Pinpoint the cell where the given text exists, returning its (x, y) midpoint coordinate. 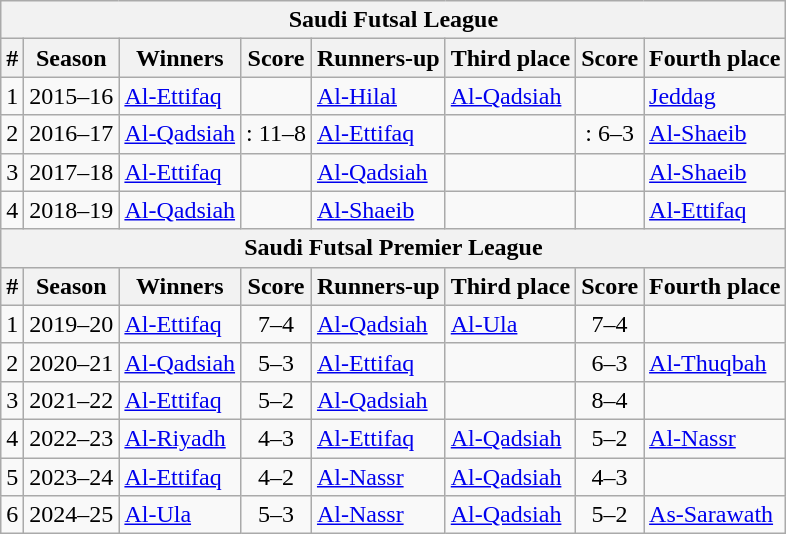
Saudi Futsal Premier League (394, 248)
2017–18 (72, 172)
2018–19 (72, 210)
2023–24 (72, 477)
2020–21 (72, 362)
5 (12, 477)
2024–25 (72, 515)
Jeddag (715, 96)
6–3 (610, 362)
2016–17 (72, 134)
2022–23 (72, 438)
2021–22 (72, 400)
6 (12, 515)
: 11–8 (276, 134)
4–2 (276, 477)
Al-Thuqbah (715, 362)
8–4 (610, 400)
2019–20 (72, 324)
Al-Hilal (378, 96)
Saudi Futsal League (394, 20)
As-Sarawath (715, 515)
2015–16 (72, 96)
Al-Riyadh (180, 438)
: 6–3 (610, 134)
